Return the (x, y) coordinate for the center point of the cell that contains the specified text.  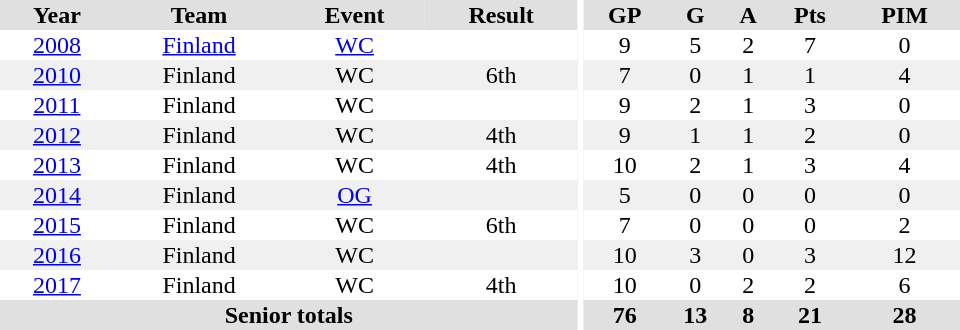
2008 (57, 45)
PIM (904, 15)
2011 (57, 105)
G (695, 15)
Pts (810, 15)
Result (502, 15)
Event (354, 15)
Senior totals (288, 315)
2017 (57, 285)
A (748, 15)
2015 (57, 225)
Year (57, 15)
2012 (57, 135)
2013 (57, 165)
2010 (57, 75)
13 (695, 315)
12 (904, 255)
2014 (57, 195)
21 (810, 315)
76 (624, 315)
GP (624, 15)
Team (199, 15)
2016 (57, 255)
6 (904, 285)
28 (904, 315)
OG (354, 195)
8 (748, 315)
